Output the [x, y] coordinate of the center of the cell containing the given text.  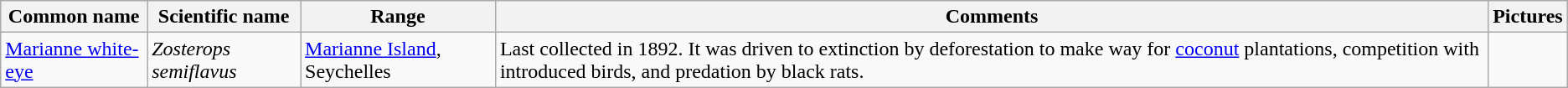
Common name [74, 17]
Zosterops semiflavus [224, 60]
Comments [992, 17]
Scientific name [224, 17]
Range [399, 17]
Marianne white-eye [74, 60]
Pictures [1528, 17]
Marianne Island, Seychelles [399, 60]
